Determine the (X, Y) coordinate at the center of the cell enclosing the given text.  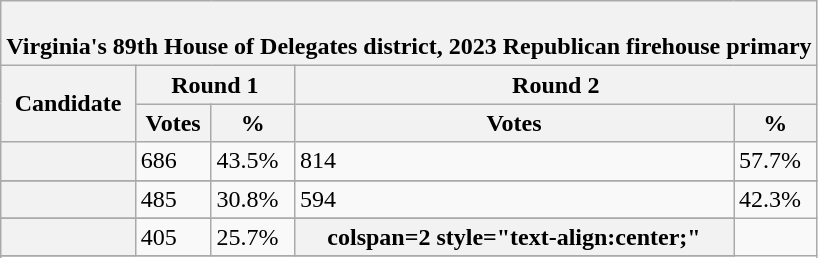
405 (173, 237)
594 (514, 199)
Round 1 (214, 85)
814 (514, 161)
485 (173, 199)
686 (173, 161)
25.7% (252, 237)
Candidate (68, 104)
57.7% (776, 161)
30.8% (252, 199)
Virginia's 89th House of Delegates district, 2023 Republican firehouse primary (409, 34)
43.5% (252, 161)
Round 2 (556, 85)
colspan=2 style="text-align:center;" (514, 237)
42.3% (776, 199)
